Search for the cell housing the specified text and yield its [x, y] center coordinate. 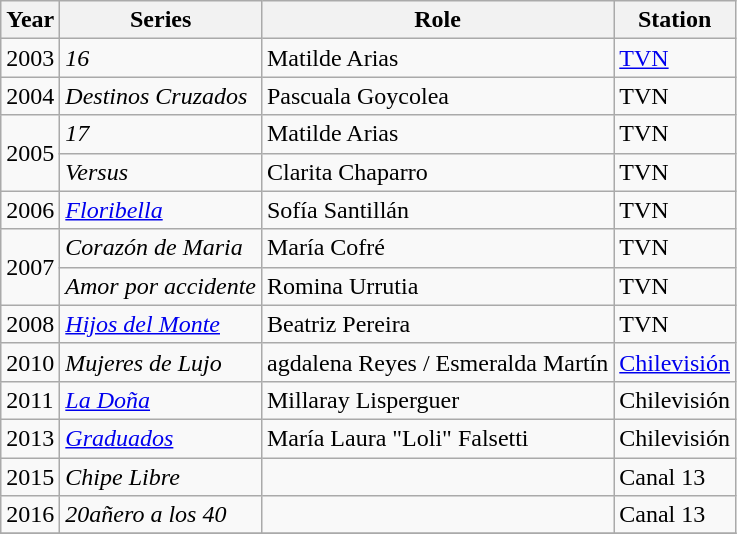
agdalena Reyes / Esmeralda Martín [437, 362]
Corazón de Maria [161, 248]
Millaray Lisperguer [437, 400]
Sofía Santillán [437, 210]
2016 [30, 515]
2013 [30, 438]
Role [437, 20]
Clarita Chaparro [437, 172]
Year [30, 20]
Station [675, 20]
Versus [161, 172]
María Cofré [437, 248]
Series [161, 20]
Graduados [161, 438]
Destinos Cruzados [161, 96]
16 [161, 58]
20añero a los 40 [161, 515]
2007 [30, 267]
2004 [30, 96]
17 [161, 134]
2003 [30, 58]
2006 [30, 210]
Romina Urrutia [437, 286]
La Doña [161, 400]
Chipe Libre [161, 477]
2015 [30, 477]
María Laura "Loli" Falsetti [437, 438]
Beatriz Pereira [437, 324]
Pascuala Goycolea [437, 96]
2005 [30, 153]
2011 [30, 400]
2010 [30, 362]
Hijos del Monte [161, 324]
Mujeres de Lujo [161, 362]
Floribella [161, 210]
2008 [30, 324]
Amor por accidente [161, 286]
